Determine the [x, y] coordinate at the center of the cell enclosing the given text.  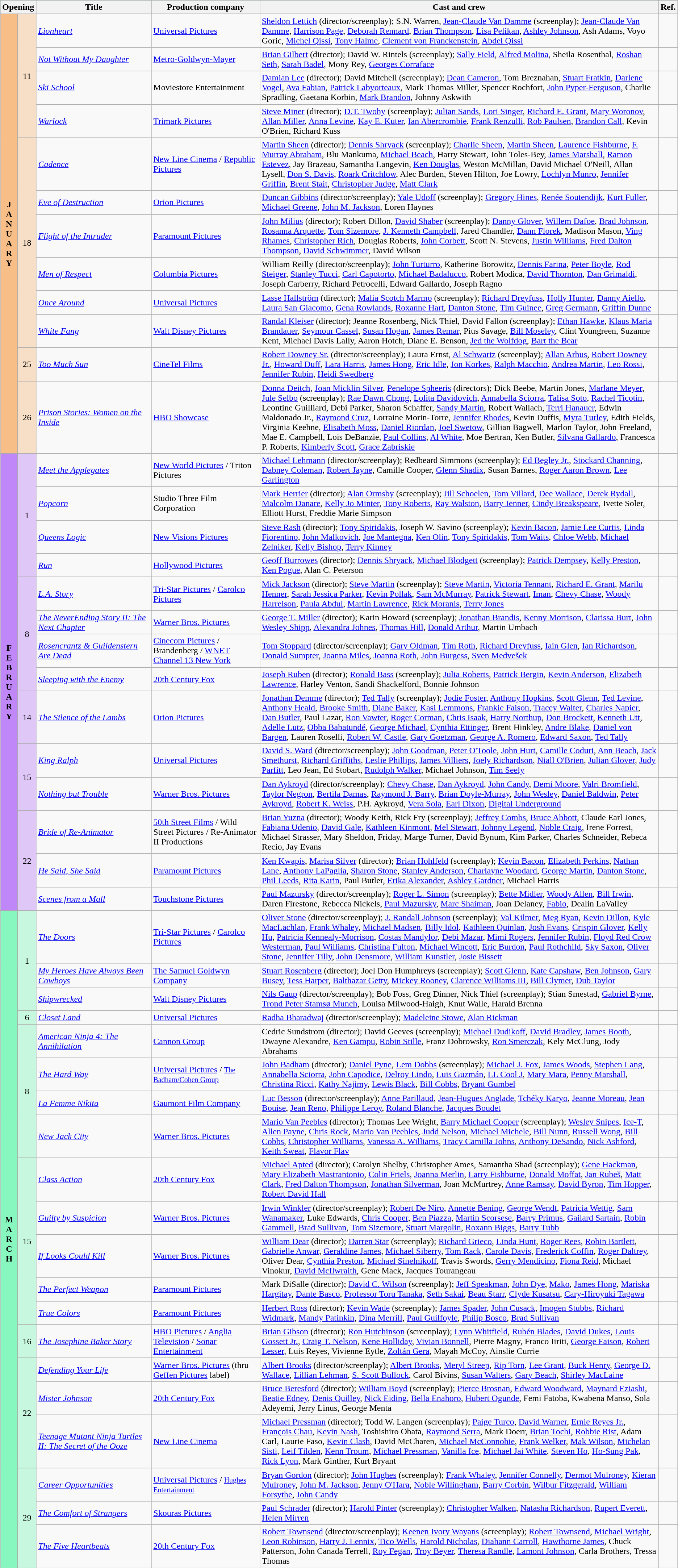
29 [27, 1518]
Trimark Pictures [206, 121]
Geoff Burrowes (director); Dennis Shryack, Michael Blodgett (screenplay); Patrick Dempsey, Kelly Preston, Ken Pogue, Alan C. Peterson [459, 565]
Guilty by Suspicion [94, 1218]
Opening [18, 7]
Queens Logic [94, 537]
Paul Schrader (director); Harold Pinter (screenplay); Christopher Walken, Natasha Richardson, Rupert Everett, Helen Mirren [459, 1513]
Bride of Re-Animator [94, 832]
Class Action [94, 1180]
Defending Your Life [94, 1369]
Teenage Mutant Ninja Turtles II: The Secret of the Ooze [94, 1441]
New Visions Pictures [206, 537]
Closet Land [94, 1018]
Run [94, 565]
HBO Pictures / Anglia Television / Sonar Entertainment [206, 1341]
Production company [206, 7]
CineTel Films [206, 364]
50th Street Films / Wild Street Pictures / Re-Animator II Productions [206, 832]
Gaumont Film Company [206, 1103]
Eve of Destruction [94, 202]
L.A. Story [94, 594]
25 [27, 364]
Studio Three Film Corporation [206, 504]
Cast and crew [459, 7]
Title [94, 7]
Metro-Goldwyn-Mayer [206, 59]
Universal Pictures / Hughes Entertainment [206, 1485]
Career Opportunities [94, 1485]
New Line Cinema / Republic Pictures [206, 164]
True Colors [94, 1313]
The Josephine Baker Story [94, 1341]
Mister Johnson [94, 1398]
Popcorn [94, 504]
Lionheart [94, 31]
FEBRUARY [9, 682]
The NeverEnding Story II: The Next Chapter [94, 622]
King Ralph [94, 760]
Ski School [94, 88]
HBO Showcase [206, 417]
The Hard Way [94, 1075]
White Fang [94, 331]
The Samuel Goldwyn Company [206, 975]
Not Without My Daughter [94, 59]
My Heroes Have Always Been Cowboys [94, 975]
26 [27, 417]
Men of Respect [94, 274]
The Five Heartbeats [94, 1546]
Flight of the Intruder [94, 235]
Radha Bharadwaj (director/screenplay); Madeleine Stowe, Alan Rickman [459, 1018]
La Femme Nikita [94, 1103]
Too Much Sun [94, 364]
Universal Pictures / The Badham/Cohen Group [206, 1075]
Ref. [668, 7]
Warner Bros. Pictures (thru Geffen Pictures label) [206, 1369]
Touchstone Pictures [206, 898]
Warlock [94, 121]
He Said, She Said [94, 870]
Moviestore Entertainment [206, 88]
Rosencrantz & Guildenstern Are Dead [94, 651]
The Perfect Weapon [94, 1289]
Cinecom Pictures / Brandenberg / WNET Channel 13 New York [206, 651]
Meet the Applegates [94, 470]
Nothing but Trouble [94, 794]
American Ninja 4: The Annihilation [94, 1041]
Cannon Group [206, 1041]
Hollywood Pictures [206, 565]
Shipwrecked [94, 999]
If Looks Could Kill [94, 1256]
MARCH [9, 1239]
The Silence of the Lambs [94, 717]
11 [27, 76]
JANUARY [9, 234]
Skouras Pictures [206, 1513]
Once Around [94, 302]
New World Pictures / Triton Pictures [206, 470]
Sleeping with the Enemy [94, 679]
Cadence [94, 164]
Columbia Pictures [206, 274]
Scenes from a Mall [94, 898]
16 [27, 1341]
New Line Cinema [206, 1441]
Prison Stories: Women on the Inside [94, 417]
New Jack City [94, 1136]
The Comfort of Strangers [94, 1513]
14 [27, 717]
6 [27, 1018]
18 [27, 243]
The Doors [94, 937]
